From the cell containing the given text, extract its center point as [x, y] coordinate. 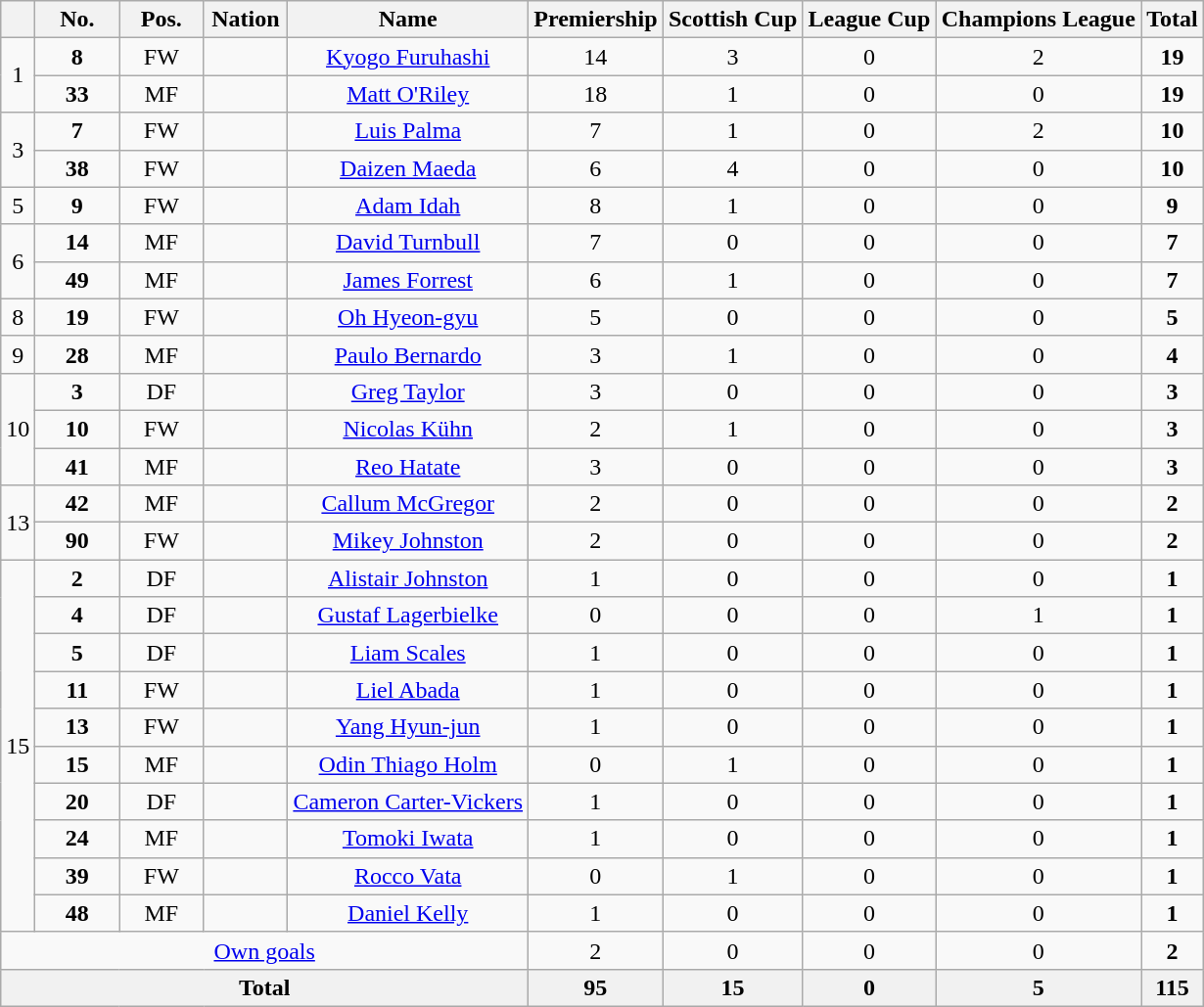
Daniel Kelly [408, 913]
Cameron Carter-Vickers [408, 801]
Nation [246, 20]
20 [77, 801]
Rocco Vata [408, 876]
41 [77, 467]
33 [77, 94]
Alistair Johnston [408, 578]
90 [77, 541]
Liam Scales [408, 653]
Odin Thiago Holm [408, 764]
49 [77, 280]
Premiership [596, 20]
Scottish Cup [732, 20]
18 [596, 94]
95 [596, 987]
Luis Palma [408, 131]
Mikey Johnston [408, 541]
Greg Taylor [408, 391]
Reo Hatate [408, 467]
Paulo Bernardo [408, 354]
Tomoki Iwata [408, 839]
Champions League [1039, 20]
Oh Hyeon-gyu [408, 317]
Callum McGregor [408, 504]
115 [1173, 987]
Yang Hyun-jun [408, 727]
38 [77, 168]
David Turnbull [408, 243]
11 [77, 690]
Gustaf Lagerbielke [408, 616]
No. [77, 20]
Matt O'Riley [408, 94]
Liel Abada [408, 690]
James Forrest [408, 280]
Kyogo Furuhashi [408, 57]
39 [77, 876]
Own goals [264, 950]
Daizen Maeda [408, 168]
28 [77, 354]
42 [77, 504]
League Cup [869, 20]
Adam Idah [408, 206]
Name [408, 20]
Nicolas Kühn [408, 429]
Pos. [162, 20]
48 [77, 913]
24 [77, 839]
